Locate the cell with the specified text and output its (x, y) center coordinate. 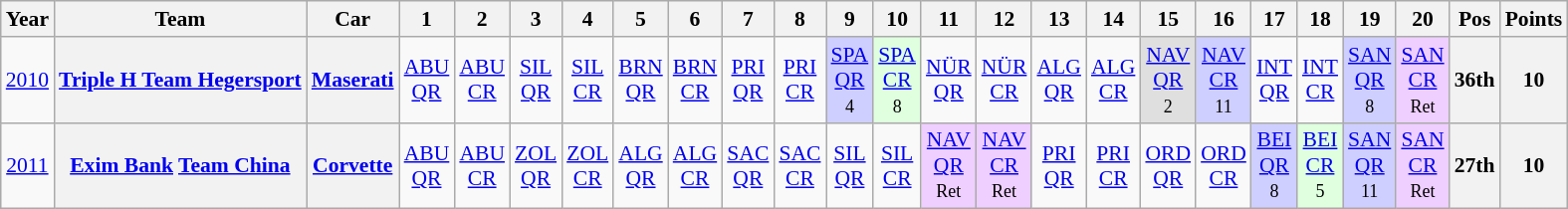
SPAQR4 (850, 80)
BRNQR (641, 80)
SACQR (748, 165)
Corvette (352, 165)
8 (799, 19)
2011 (28, 165)
Year (28, 19)
7 (748, 19)
NÜRCR (1005, 80)
Triple H Team Hegersport (180, 80)
20 (1422, 19)
Team (180, 19)
6 (695, 19)
SANQR11 (1370, 165)
Maserati (352, 80)
5 (641, 19)
17 (1274, 19)
Car (352, 19)
27th (1475, 165)
BEIQR8 (1274, 165)
18 (1320, 19)
3 (536, 19)
14 (1113, 19)
2010 (28, 80)
4 (587, 19)
15 (1168, 19)
SANQR8 (1370, 80)
36th (1475, 80)
NAVCR11 (1224, 80)
19 (1370, 19)
Exim Bank Team China (180, 165)
SACCR (799, 165)
INTQR (1274, 80)
NÜRQR (949, 80)
INTCR (1320, 80)
SPACR8 (897, 80)
NAVQR2 (1168, 80)
Points (1534, 19)
1 (427, 19)
NAVQRRet (949, 165)
12 (1005, 19)
ZOLCR (587, 165)
BEICR5 (1320, 165)
9 (850, 19)
BRNCR (695, 80)
2 (482, 19)
NAVCRRet (1005, 165)
ZOLQR (536, 165)
Pos (1475, 19)
16 (1224, 19)
ORDQR (1168, 165)
11 (949, 19)
ORDCR (1224, 165)
13 (1058, 19)
